Pinpoint the cell where the given text exists, returning its (X, Y) midpoint coordinate. 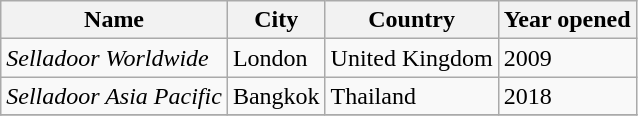
2009 (567, 58)
Thailand (412, 96)
United Kingdom (412, 58)
2018 (567, 96)
London (276, 58)
Selladoor Worldwide (114, 58)
Country (412, 20)
Bangkok (276, 96)
Name (114, 20)
Year opened (567, 20)
Selladoor Asia Pacific (114, 96)
City (276, 20)
